Locate the cell with the specified text and output its [X, Y] center coordinate. 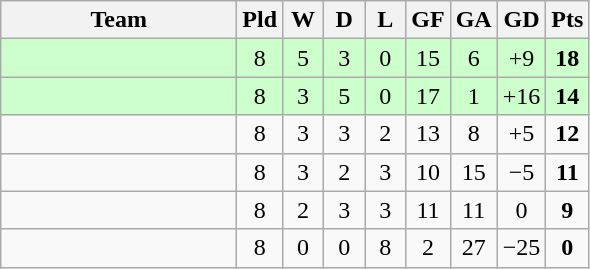
Pld [260, 20]
+5 [522, 134]
6 [474, 58]
GF [428, 20]
−25 [522, 248]
L [386, 20]
10 [428, 172]
Team [119, 20]
−5 [522, 172]
17 [428, 96]
Pts [568, 20]
GA [474, 20]
GD [522, 20]
1 [474, 96]
12 [568, 134]
27 [474, 248]
14 [568, 96]
9 [568, 210]
+9 [522, 58]
W [304, 20]
D [344, 20]
18 [568, 58]
13 [428, 134]
+16 [522, 96]
